Extract the (x, y) coordinate from the center of the cell holding the provided text.  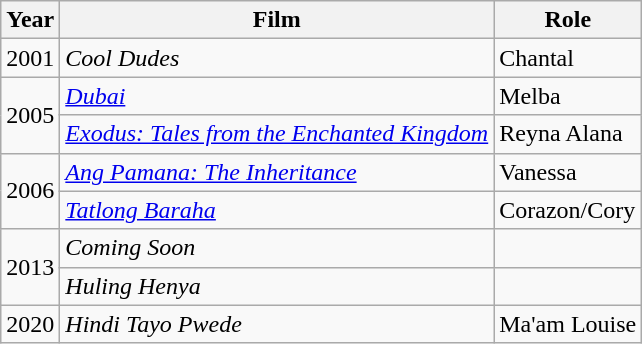
Tatlong Baraha (277, 210)
Reyna Alana (568, 134)
Hindi Tayo Pwede (277, 324)
2020 (30, 324)
Huling Henya (277, 286)
Film (277, 20)
Coming Soon (277, 248)
Corazon/Cory (568, 210)
Ma'am Louise (568, 324)
Vanessa (568, 172)
Ang Pamana: The Inheritance (277, 172)
Year (30, 20)
Role (568, 20)
2006 (30, 191)
2001 (30, 58)
Melba (568, 96)
2005 (30, 115)
Exodus: Tales from the Enchanted Kingdom (277, 134)
Cool Dudes (277, 58)
Chantal (568, 58)
2013 (30, 267)
Dubai (277, 96)
